Return the (x, y) coordinate for the center point of the cell that contains the specified text.  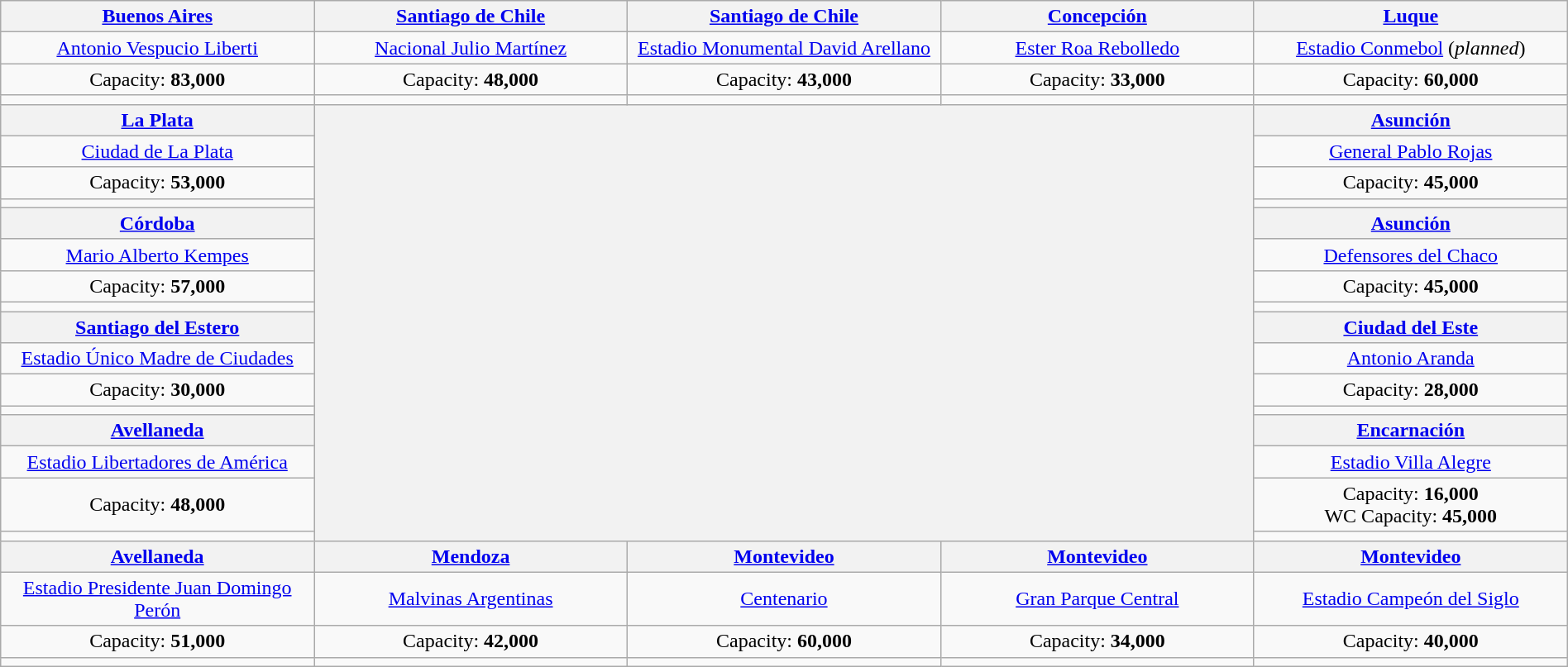
Santiago del Estero (157, 326)
Ciudad de La Plata (157, 151)
Antonio Aranda (1411, 359)
Ester Roa Rebolledo (1097, 48)
Nacional Julio Martínez (471, 48)
General Pablo Rojas (1411, 151)
Córdoba (157, 223)
Centenario (784, 598)
Concepción (1097, 17)
Estadio Villa Alegre (1411, 462)
Gran Parque Central (1097, 598)
Estadio Único Madre de Ciudades (157, 359)
Capacity: 34,000 (1097, 641)
Luque (1411, 17)
Encarnación (1411, 431)
Capacity: 40,000 (1411, 641)
La Plata (157, 120)
Estadio Conmebol (planned) (1411, 48)
Ciudad del Este (1411, 326)
Capacity: 30,000 (157, 390)
Defensores del Chaco (1411, 255)
Capacity: 42,000 (471, 641)
Capacity: 28,000 (1411, 390)
Capacity: 51,000 (157, 641)
Buenos Aires (157, 17)
Capacity: 57,000 (157, 286)
Antonio Vespucio Liberti (157, 48)
Malvinas Argentinas (471, 598)
Estadio Campeón del Siglo (1411, 598)
Capacity: 53,000 (157, 183)
Mendoza (471, 556)
Estadio Libertadores de América (157, 462)
Mario Alberto Kempes (157, 255)
Capacity: 33,000 (1097, 79)
Capacity: 43,000 (784, 79)
Capacity: 16,000 WC Capacity: 45,000 (1411, 504)
Estadio Presidente Juan Domingo Perón (157, 598)
Capacity: 83,000 (157, 79)
Estadio Monumental David Arellano (784, 48)
